Scan for the cell matching the given text and deliver its (X, Y) coordinate at center. 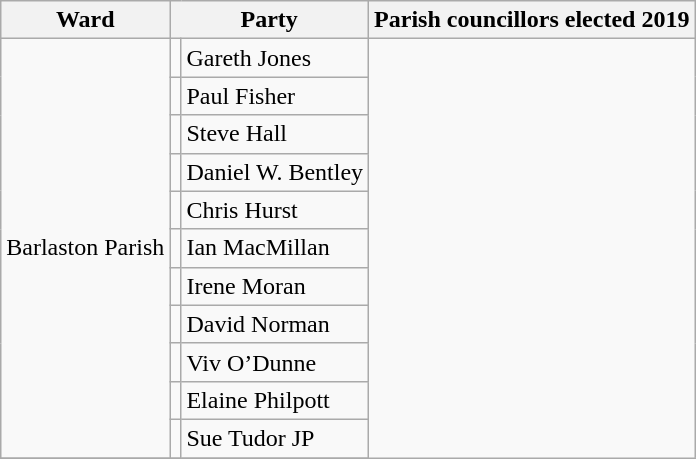
Ward (86, 20)
Party (270, 20)
Steve Hall (275, 134)
Chris Hurst (275, 210)
Paul Fisher (275, 96)
David Norman (275, 324)
Irene Moran (275, 286)
Parish councillors elected 2019 (532, 20)
Elaine Philpott (275, 400)
Sue Tudor JP (275, 438)
Ian MacMillan (275, 248)
Viv O’Dunne (275, 362)
Barlaston Parish (86, 248)
Daniel W. Bentley (275, 172)
Gareth Jones (275, 58)
